Output the [X, Y] coordinate of the center of the cell containing the given text.  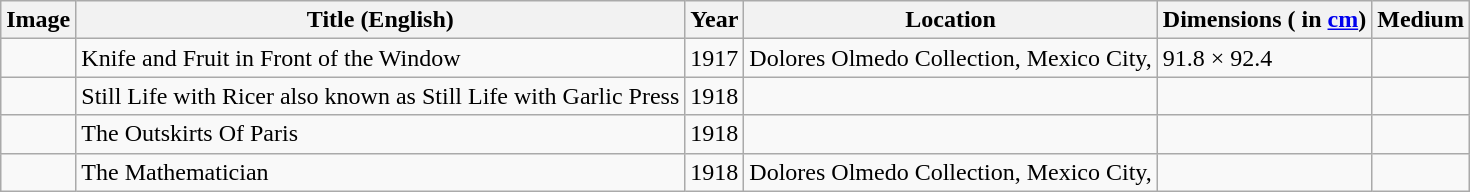
Year [714, 20]
Location [950, 20]
91.8 × 92.4 [1264, 58]
Knife and Fruit in Front of the Window [380, 58]
Medium [1421, 20]
1917 [714, 58]
The Outskirts Of Paris [380, 134]
The Mathematician [380, 172]
Still Life with Ricer also known as Still Life with Garlic Press [380, 96]
Dimensions ( in cm) [1264, 20]
Title (English) [380, 20]
Image [38, 20]
